From the cell containing the given text, extract its center point as [x, y] coordinate. 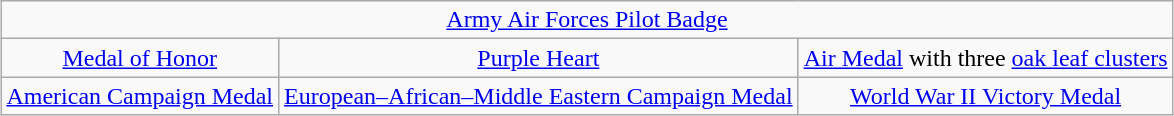
American Campaign Medal [140, 96]
European–African–Middle Eastern Campaign Medal [539, 96]
Army Air Forces Pilot Badge [587, 20]
Purple Heart [539, 58]
Air Medal with three oak leaf clusters [986, 58]
World War II Victory Medal [986, 96]
Medal of Honor [140, 58]
